Output the (x, y) coordinate of the center of the cell containing the given text.  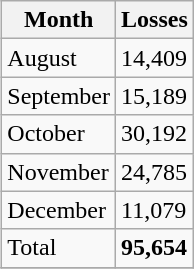
30,192 (155, 134)
14,409 (155, 58)
Total (59, 248)
September (59, 96)
November (59, 172)
August (59, 58)
24,785 (155, 172)
October (59, 134)
Month (59, 20)
December (59, 210)
11,079 (155, 210)
Losses (155, 20)
95,654 (155, 248)
15,189 (155, 96)
